Extract the (x, y) coordinate from the center of the cell holding the provided text.  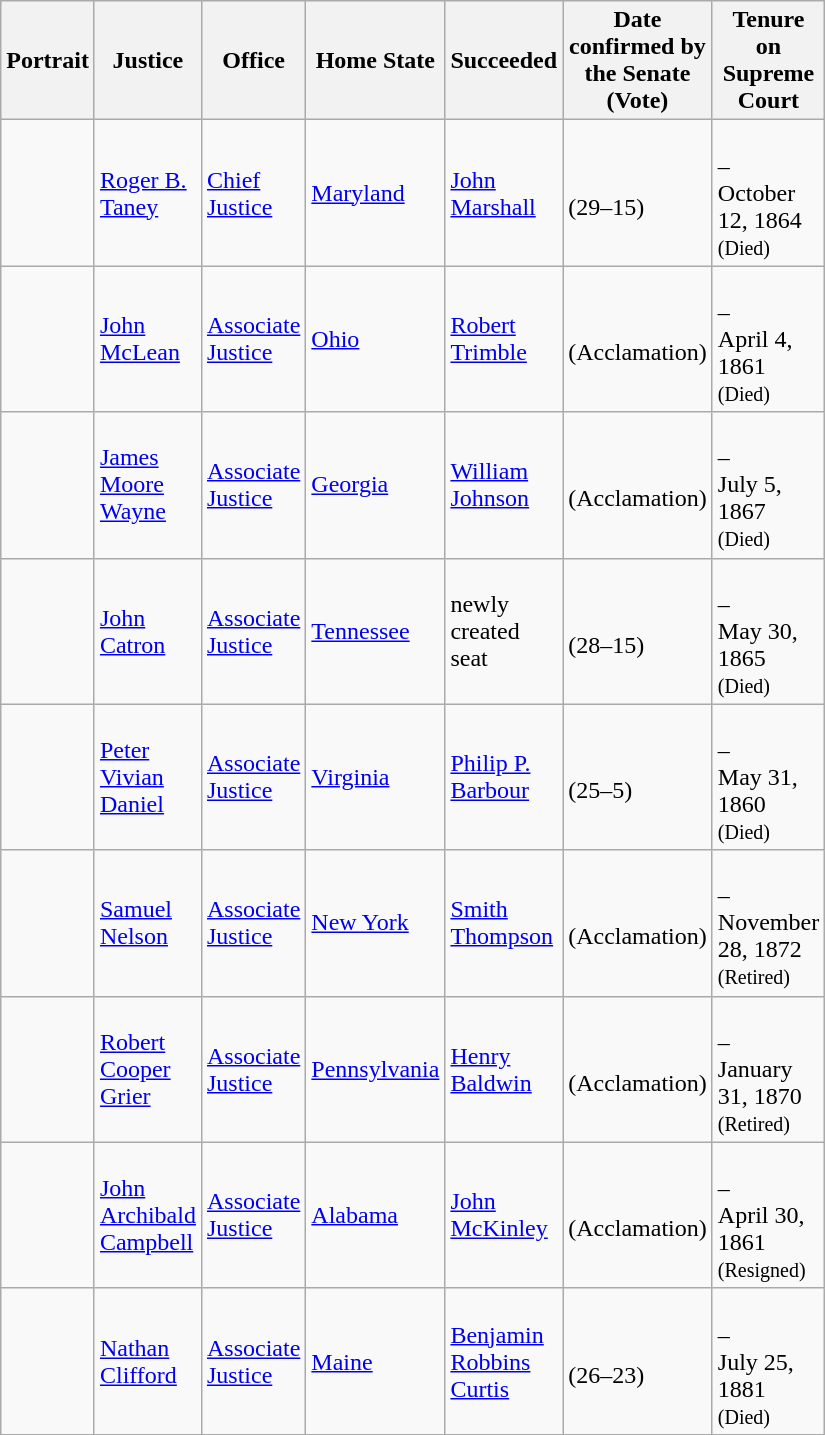
Pennsylvania (376, 1069)
(29–15) (638, 193)
New York (376, 923)
Philip P. Barbour (504, 777)
newly created seat (504, 631)
Tennessee (376, 631)
Portrait (48, 60)
Virginia (376, 777)
Succeeded (504, 60)
–July 25, 1881(Died) (768, 1361)
Maryland (376, 193)
John Marshall (504, 193)
–November 28, 1872(Retired) (768, 923)
–April 4, 1861(Died) (768, 339)
John Catron (148, 631)
Benjamin Robbins Curtis (504, 1361)
Henry Baldwin (504, 1069)
–July 5, 1867(Died) (768, 485)
Date confirmed by the Senate(Vote) (638, 60)
William Johnson (504, 485)
Smith Thompson (504, 923)
(26–23) (638, 1361)
Robert Cooper Grier (148, 1069)
John McKinley (504, 1215)
Home State (376, 60)
Justice (148, 60)
–October 12, 1864(Died) (768, 193)
James Moore Wayne (148, 485)
Ohio (376, 339)
–May 31, 1860(Died) (768, 777)
Robert Trimble (504, 339)
Nathan Clifford (148, 1361)
(25–5) (638, 777)
(28–15) (638, 631)
Georgia (376, 485)
–January 31, 1870(Retired) (768, 1069)
Peter Vivian Daniel (148, 777)
Samuel Nelson (148, 923)
Office (253, 60)
Maine (376, 1361)
Roger B. Taney (148, 193)
–April 30, 1861(Resigned) (768, 1215)
Alabama (376, 1215)
Chief Justice (253, 193)
–May 30, 1865(Died) (768, 631)
John Archibald Campbell (148, 1215)
Tenure on Supreme Court (768, 60)
John McLean (148, 339)
